Scan for the cell matching the given text and deliver its (X, Y) coordinate at center. 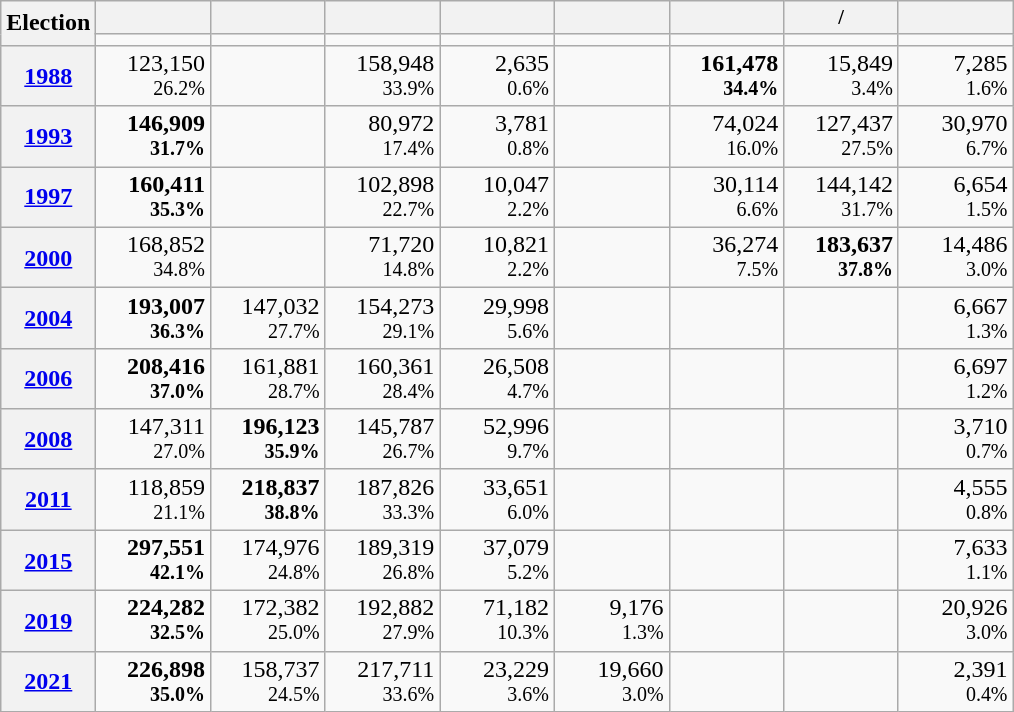
14,4863.0% (956, 258)
26,5084.7% (498, 378)
23,2293.6% (498, 682)
1988 (48, 76)
189,31926.8% (382, 560)
19,6603.0% (612, 682)
29,9985.6% (498, 318)
1993 (48, 136)
7,2851.6% (956, 76)
10,0472.2% (498, 198)
9,1761.3% (612, 622)
20,9263.0% (956, 622)
147,31127.0% (154, 440)
193,00736.3% (154, 318)
4,5550.8% (956, 500)
174,97624.8% (268, 560)
2011 (48, 500)
74,02416.0% (726, 136)
224,28232.5% (154, 622)
2004 (48, 318)
7,6331.1% (956, 560)
3,7810.8% (498, 136)
297,55142.1% (154, 560)
183,63737.8% (842, 258)
33,6516.0% (498, 500)
3,7100.7% (956, 440)
52,9969.7% (498, 440)
2006 (48, 378)
123,15026.2% (154, 76)
6,6541.5% (956, 198)
145,78726.7% (382, 440)
218,83738.8% (268, 500)
30,9706.7% (956, 136)
161,88128.7% (268, 378)
158,94833.9% (382, 76)
102,89822.7% (382, 198)
15,8493.4% (842, 76)
30,1146.6% (726, 198)
147,03227.7% (268, 318)
118,85921.1% (154, 500)
187,82633.3% (382, 500)
37,0795.2% (498, 560)
161,47834.4% (726, 76)
2008 (48, 440)
10,8212.2% (498, 258)
160,41135.3% (154, 198)
217,71133.6% (382, 682)
196,12335.9% (268, 440)
127,43727.5% (842, 136)
146,90931.7% (154, 136)
172,38225.0% (268, 622)
2,6350.6% (498, 76)
226,89835.0% (154, 682)
208,41637.0% (154, 378)
2019 (48, 622)
2015 (48, 560)
2,3910.4% (956, 682)
2000 (48, 258)
6,6671.3% (956, 318)
/ (842, 18)
36,2747.5% (726, 258)
71,72014.8% (382, 258)
158,73724.5% (268, 682)
160,36128.4% (382, 378)
192,88227.9% (382, 622)
71,18210.3% (498, 622)
Election (48, 24)
80,97217.4% (382, 136)
2021 (48, 682)
1997 (48, 198)
6,6971.2% (956, 378)
168,85234.8% (154, 258)
154,27329.1% (382, 318)
144,14231.7% (842, 198)
